Search for the cell housing the specified text and yield its [X, Y] center coordinate. 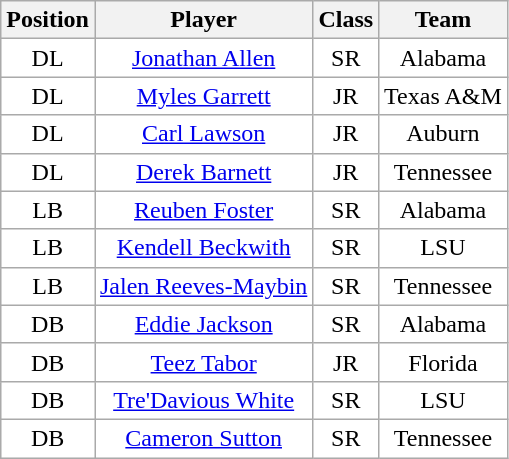
Tre'Davious White [203, 400]
Class [346, 20]
Player [203, 20]
Position [48, 20]
Team [444, 20]
Kendell Beckwith [203, 248]
Auburn [444, 134]
Myles Garrett [203, 96]
Texas A&M [444, 96]
Reuben Foster [203, 210]
Carl Lawson [203, 134]
Eddie Jackson [203, 324]
Derek Barnett [203, 172]
Florida [444, 362]
Jonathan Allen [203, 58]
Teez Tabor [203, 362]
Cameron Sutton [203, 438]
Jalen Reeves-Maybin [203, 286]
